Search for the cell housing the specified text and yield its [x, y] center coordinate. 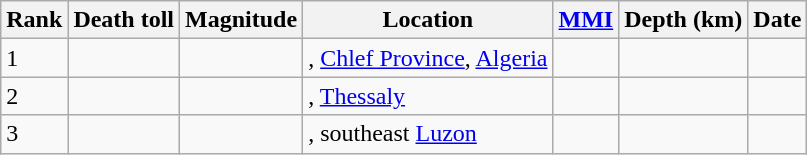
Magnitude [242, 20]
, southeast Luzon [428, 134]
1 [34, 58]
Location [428, 20]
, Thessaly [428, 96]
MMI [586, 20]
Date [778, 20]
3 [34, 134]
, Chlef Province, Algeria [428, 58]
Rank [34, 20]
2 [34, 96]
Depth (km) [684, 20]
Death toll [124, 20]
